For the text-containing cell, return its midpoint in [X, Y] coordinate format. 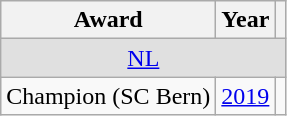
2019 [246, 96]
Year [246, 20]
Award [108, 20]
NL [144, 58]
Champion (SC Bern) [108, 96]
